From the cell containing the given text, extract its center point as [X, Y] coordinate. 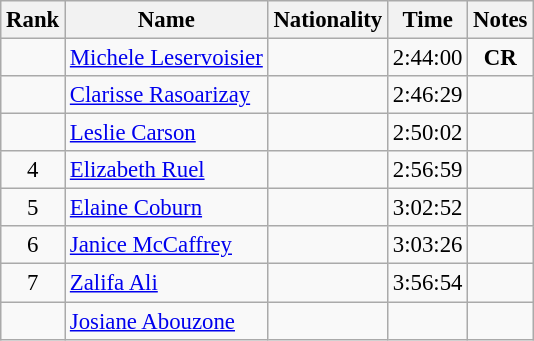
5 [33, 208]
2:46:29 [428, 95]
6 [33, 245]
Janice McCaffrey [167, 245]
Elaine Coburn [167, 208]
Zalifa Ali [167, 283]
CR [500, 58]
2:56:59 [428, 170]
2:44:00 [428, 58]
3:02:52 [428, 208]
Michele Leservoisier [167, 58]
2:50:02 [428, 133]
4 [33, 170]
Rank [33, 20]
7 [33, 283]
Time [428, 20]
3:56:54 [428, 283]
Nationality [328, 20]
Josiane Abouzone [167, 321]
Leslie Carson [167, 133]
Name [167, 20]
3:03:26 [428, 245]
Elizabeth Ruel [167, 170]
Clarisse Rasoarizay [167, 95]
Notes [500, 20]
